For the text-containing cell, return its midpoint in [X, Y] coordinate format. 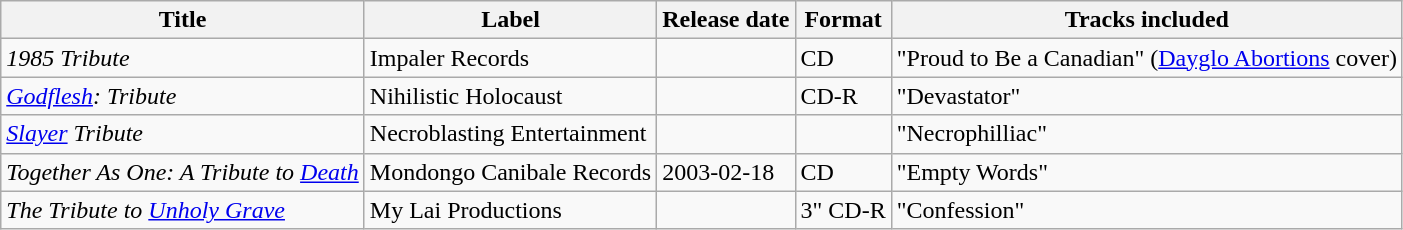
"Proud to Be a Canadian" (Dayglo Abortions cover) [1146, 58]
2003-02-18 [726, 172]
1985 Tribute [183, 58]
The Tribute to Unholy Grave [183, 210]
CD-R [843, 96]
Tracks included [1146, 20]
"Confession" [1146, 210]
Slayer Tribute [183, 134]
Mondongo Canibale Records [510, 172]
3" CD-R [843, 210]
"Necrophilliac" [1146, 134]
My Lai Productions [510, 210]
Impaler Records [510, 58]
Format [843, 20]
"Devastator" [1146, 96]
Nihilistic Holocaust [510, 96]
Release date [726, 20]
Label [510, 20]
"Empty Words" [1146, 172]
Necroblasting Entertainment [510, 134]
Together As One: A Tribute to Death [183, 172]
Title [183, 20]
Godflesh: Tribute [183, 96]
